Determine the [x, y] coordinate at the center of the cell enclosing the given text.  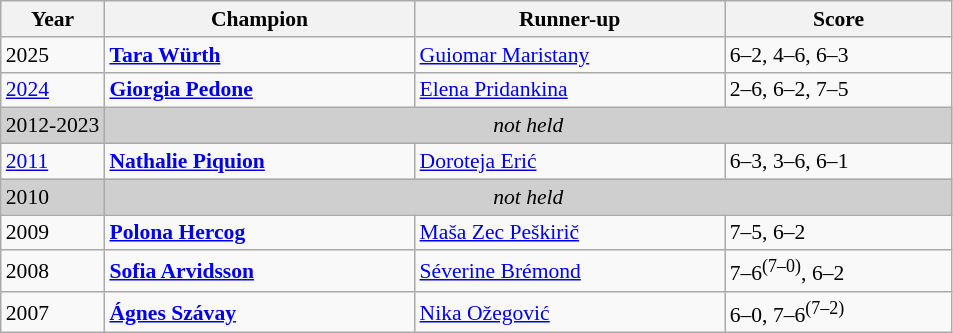
2024 [53, 90]
Runner-up [570, 19]
2010 [53, 197]
Polona Hercog [259, 233]
Sofia Arvidsson [259, 272]
7–6(7–0), 6–2 [839, 272]
Year [53, 19]
2007 [53, 312]
2011 [53, 162]
Champion [259, 19]
Score [839, 19]
6–2, 4–6, 6–3 [839, 55]
Nathalie Piquion [259, 162]
2–6, 6–2, 7–5 [839, 90]
Nika Ožegović [570, 312]
Elena Pridankina [570, 90]
Giorgia Pedone [259, 90]
Maša Zec Peškirič [570, 233]
2009 [53, 233]
Ágnes Szávay [259, 312]
2012-2023 [53, 126]
Séverine Brémond [570, 272]
2025 [53, 55]
6–0, 7–6(7–2) [839, 312]
Guiomar Maristany [570, 55]
Doroteja Erić [570, 162]
7–5, 6–2 [839, 233]
6–3, 3–6, 6–1 [839, 162]
Tara Würth [259, 55]
2008 [53, 272]
